Identify which cell holds the provided text, then report its [X, Y] central coordinate. 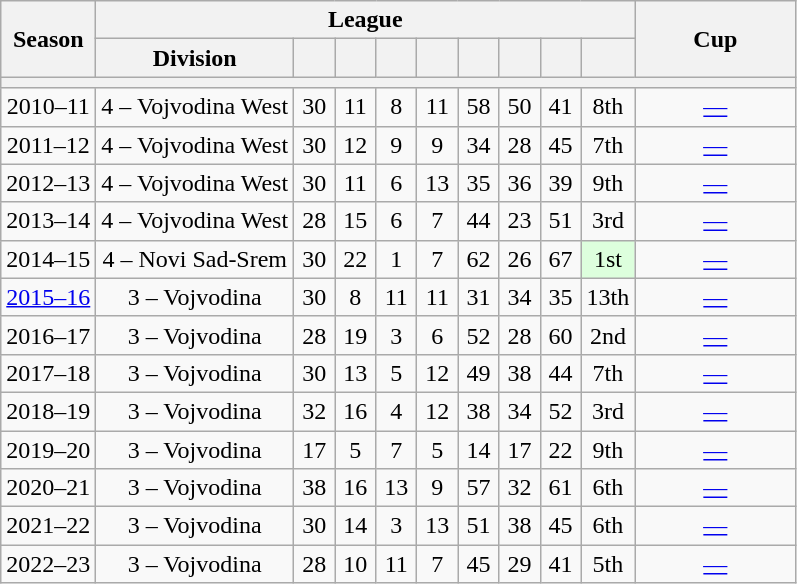
1 [396, 259]
Season [48, 39]
26 [520, 259]
19 [356, 335]
League [366, 20]
2011–12 [48, 145]
36 [520, 183]
2013–14 [48, 221]
2020–21 [48, 488]
62 [478, 259]
2012–13 [48, 183]
60 [560, 335]
5th [608, 564]
2022–23 [48, 564]
2010–11 [48, 107]
50 [520, 107]
Division [195, 58]
Cup [716, 39]
23 [520, 221]
13th [608, 297]
57 [478, 488]
2018–19 [48, 411]
2nd [608, 335]
2017–18 [48, 373]
67 [560, 259]
2021–22 [48, 526]
8th [608, 107]
2019–20 [48, 449]
1st [608, 259]
31 [478, 297]
4 – Novi Sad-Srem [195, 259]
58 [478, 107]
2014–15 [48, 259]
29 [520, 564]
39 [560, 183]
2016–17 [48, 335]
10 [356, 564]
4 [396, 411]
61 [560, 488]
2015–16 [48, 297]
49 [478, 373]
15 [356, 221]
